Extract the [X, Y] coordinate from the center of the cell holding the provided text.  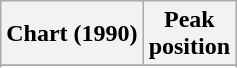
Peakposition [189, 34]
Chart (1990) [72, 34]
